Return [X, Y] of the center of cell containing provided text 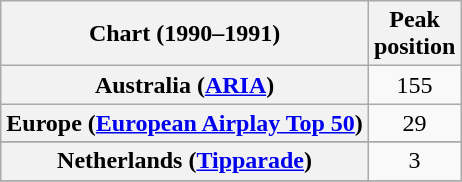
29 [414, 123]
Peakposition [414, 34]
3 [414, 161]
Europe (European Airplay Top 50) [185, 123]
Chart (1990–1991) [185, 34]
Netherlands (Tipparade) [185, 161]
Australia (ARIA) [185, 85]
155 [414, 85]
